Capture the cell that displays the provided text and extract its [X, Y] central coordinate. 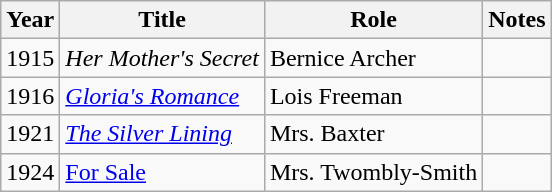
1921 [30, 134]
Notes [517, 20]
Role [373, 20]
Bernice Archer [373, 58]
Mrs. Twombly-Smith [373, 172]
Lois Freeman [373, 96]
Year [30, 20]
1916 [30, 96]
1924 [30, 172]
For Sale [162, 172]
Mrs. Baxter [373, 134]
1915 [30, 58]
Title [162, 20]
The Silver Lining [162, 134]
Gloria's Romance [162, 96]
Her Mother's Secret [162, 58]
